Capture the cell that displays the provided text and extract its (X, Y) central coordinate. 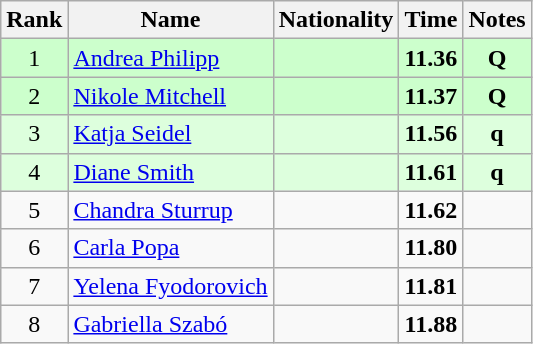
11.61 (431, 172)
Time (431, 20)
1 (34, 58)
11.81 (431, 286)
Diane Smith (170, 172)
Chandra Sturrup (170, 210)
11.56 (431, 134)
4 (34, 172)
11.80 (431, 248)
Carla Popa (170, 248)
7 (34, 286)
6 (34, 248)
Nikole Mitchell (170, 96)
Notes (497, 20)
Gabriella Szabó (170, 324)
11.37 (431, 96)
3 (34, 134)
11.62 (431, 210)
2 (34, 96)
Yelena Fyodorovich (170, 286)
11.36 (431, 58)
Rank (34, 20)
Nationality (336, 20)
8 (34, 324)
Andrea Philipp (170, 58)
11.88 (431, 324)
Name (170, 20)
5 (34, 210)
Katja Seidel (170, 134)
